For the text-containing cell, return its midpoint in (x, y) coordinate format. 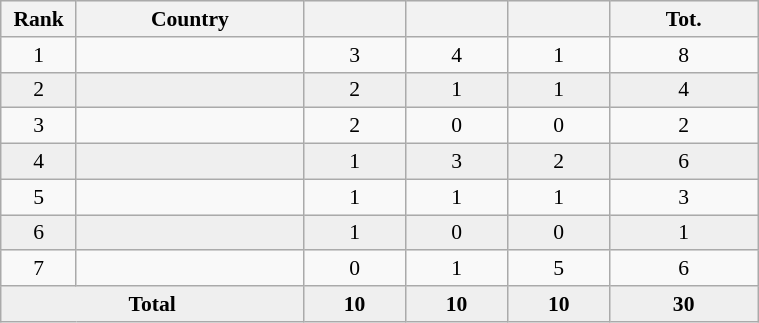
Tot. (684, 19)
Total (152, 304)
Rank (39, 19)
7 (39, 269)
Country (190, 19)
30 (684, 304)
8 (684, 55)
